Locate the cell with the specified text and output its [x, y] center coordinate. 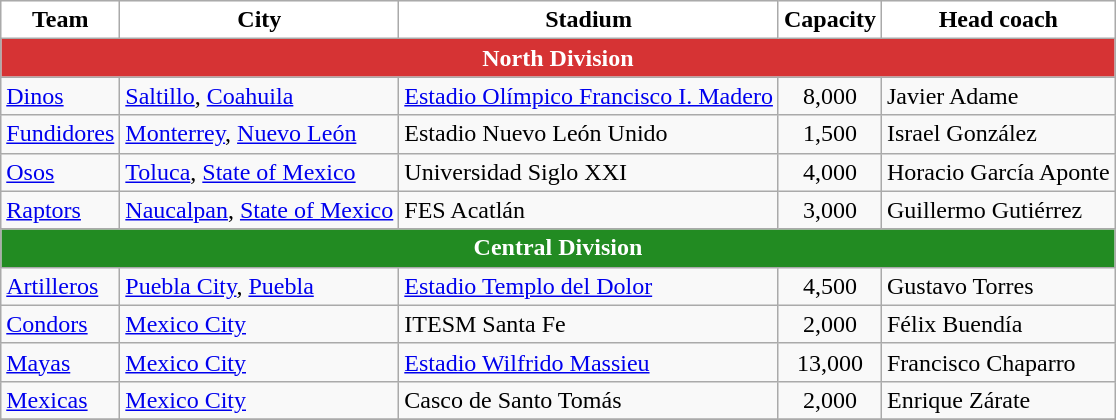
Naucalpan, State of Mexico [260, 210]
4,000 [830, 172]
Félix Buendía [998, 324]
North Division [558, 58]
Saltillo, Coahuila [260, 96]
13,000 [830, 362]
1,500 [830, 134]
ITESM Santa Fe [589, 324]
Head coach [998, 20]
Casco de Santo Tomás [589, 400]
Enrique Zárate [998, 400]
Estadio Nuevo León Unido [589, 134]
Estadio Templo del Dolor [589, 286]
Monterrey, Nuevo León [260, 134]
Team [60, 20]
Puebla City, Puebla [260, 286]
City [260, 20]
Javier Adame [998, 96]
8,000 [830, 96]
Mayas [60, 362]
Toluca, State of Mexico [260, 172]
Raptors [60, 210]
Horacio García Aponte [998, 172]
Francisco Chaparro [998, 362]
Mexicas [60, 400]
Estadio Olímpico Francisco I. Madero [589, 96]
Universidad Siglo XXI [589, 172]
Central Division [558, 248]
Capacity [830, 20]
Guillermo Gutiérrez [998, 210]
4,500 [830, 286]
Israel González [998, 134]
Condors [60, 324]
Gustavo Torres [998, 286]
Estadio Wilfrido Massieu [589, 362]
Fundidores [60, 134]
FES Acatlán [589, 210]
Dinos [60, 96]
Artilleros [60, 286]
3,000 [830, 210]
Osos [60, 172]
Stadium [589, 20]
